Return the (x, y) coordinate for the center point of the cell that contains the specified text.  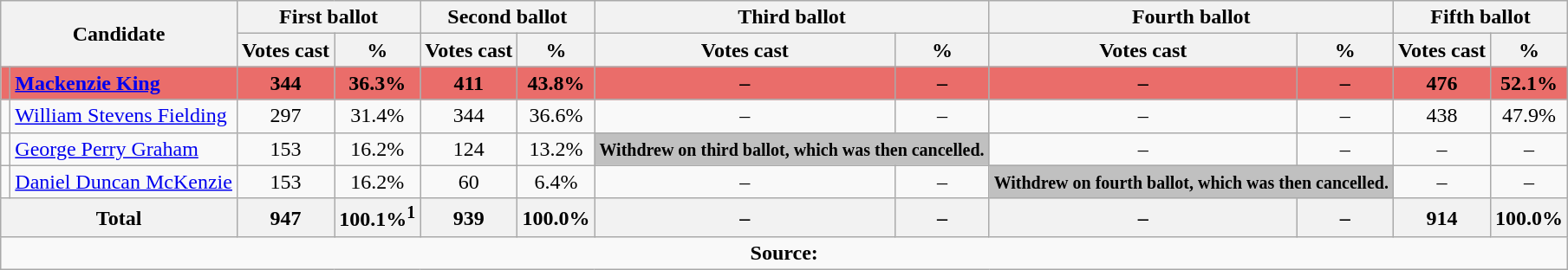
Fifth ballot (1480, 17)
Fourth ballot (1191, 17)
Withdrew on fourth ballot, which was then cancelled. (1191, 182)
6.4% (556, 182)
Withdrew on third ballot, which was then cancelled. (792, 149)
297 (285, 116)
Candidate (120, 34)
914 (1441, 218)
31.4% (378, 116)
124 (469, 149)
Third ballot (792, 17)
Source: (784, 254)
Mackenzie King (124, 83)
13.2% (556, 149)
947 (285, 218)
52.1% (1529, 83)
100.1%1 (378, 218)
36.3% (378, 83)
36.6% (556, 116)
George Perry Graham (124, 149)
47.9% (1529, 116)
43.8% (556, 83)
Second ballot (508, 17)
Total (120, 218)
Daniel Duncan McKenzie (124, 182)
60 (469, 182)
476 (1441, 83)
939 (469, 218)
438 (1441, 116)
First ballot (328, 17)
William Stevens Fielding (124, 116)
411 (469, 83)
